Find where the given text appears and provide that cell's center as (x, y) coordinate. 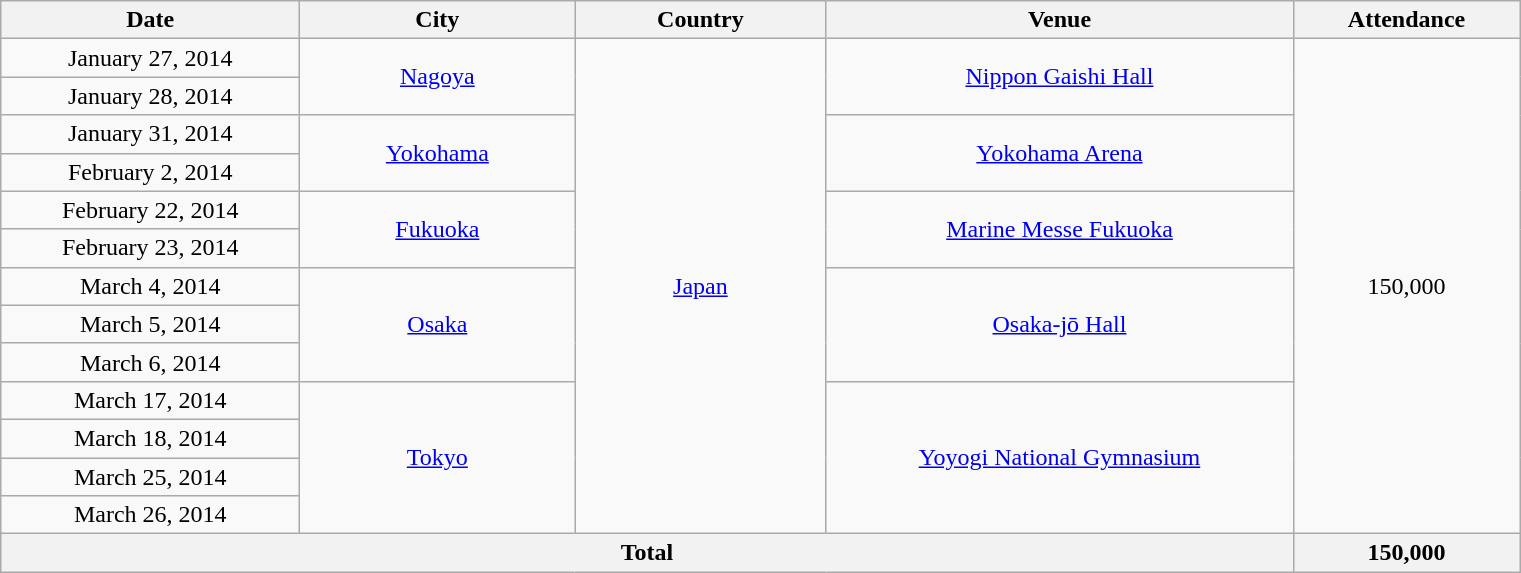
Tokyo (438, 457)
Total (647, 553)
February 23, 2014 (150, 248)
February 2, 2014 (150, 172)
Yokohama Arena (1060, 153)
Country (700, 20)
January 28, 2014 (150, 96)
March 5, 2014 (150, 324)
Nippon Gaishi Hall (1060, 77)
Fukuoka (438, 229)
Venue (1060, 20)
Osaka (438, 324)
Yokohama (438, 153)
January 27, 2014 (150, 58)
Japan (700, 286)
March 17, 2014 (150, 400)
February 22, 2014 (150, 210)
City (438, 20)
Yoyogi National Gymnasium (1060, 457)
Date (150, 20)
Nagoya (438, 77)
Marine Messe Fukuoka (1060, 229)
Osaka-jō Hall (1060, 324)
March 25, 2014 (150, 477)
March 26, 2014 (150, 515)
Attendance (1406, 20)
January 31, 2014 (150, 134)
March 18, 2014 (150, 438)
March 6, 2014 (150, 362)
March 4, 2014 (150, 286)
